From the cell containing the given text, extract its center point as (X, Y) coordinate. 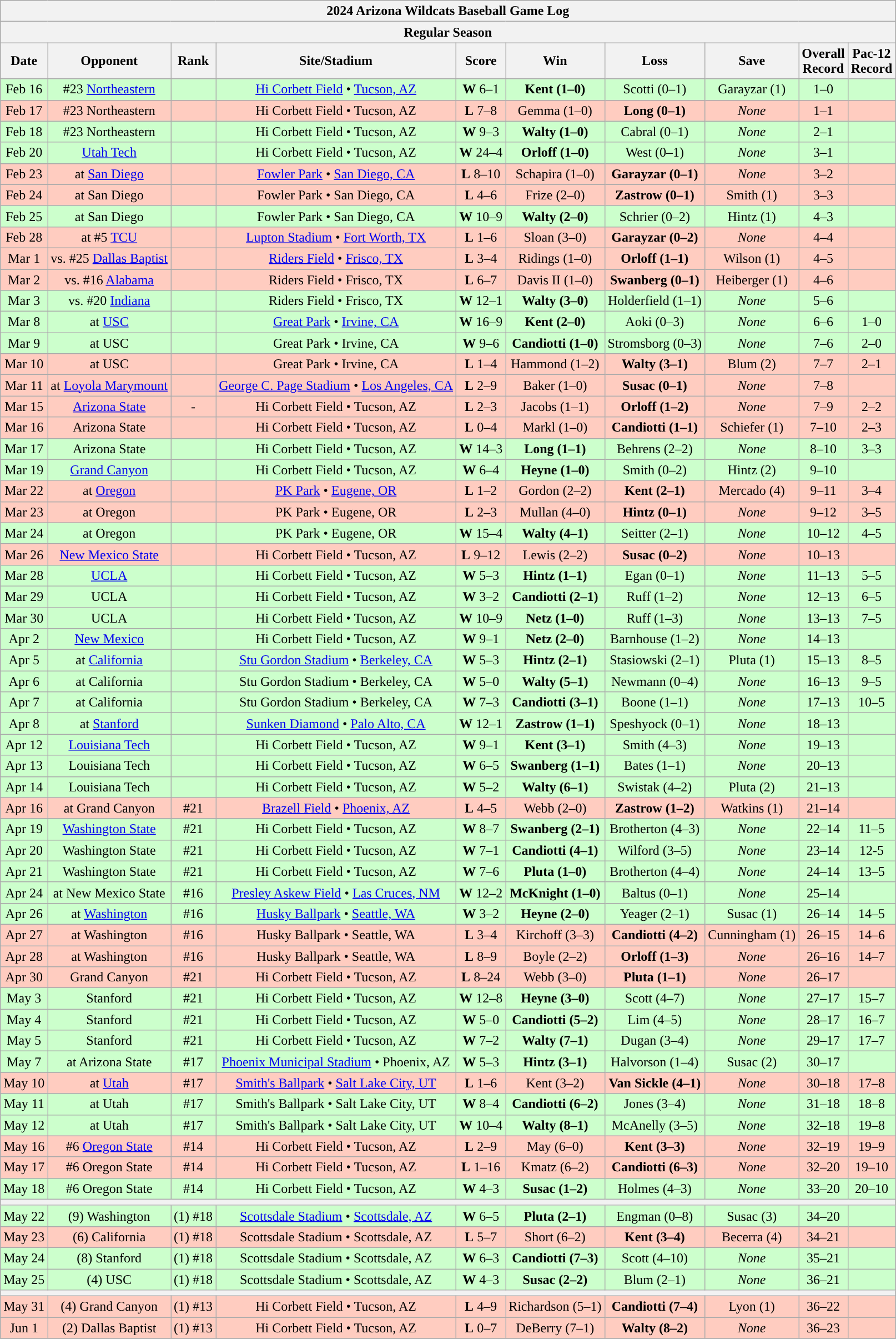
L 8–24 (481, 977)
Aoki (0–3) (655, 322)
Wilford (3–5) (655, 850)
Netz (1–0) (555, 618)
13–5 (872, 871)
Opponent (109, 61)
Webb (2–0) (555, 808)
Richardson (5–1) (555, 1307)
Mar 2 (24, 279)
at New Mexico State (109, 892)
Kent (3–1) (555, 745)
Walty (4–1) (555, 533)
Apr 20 (24, 850)
May 12 (24, 1125)
Susac (0–2) (655, 554)
7–6 (823, 343)
Apr 30 (24, 977)
May 7 (24, 1062)
32–20 (823, 1167)
Win (555, 61)
L 1–16 (481, 1167)
Blum (2) (752, 364)
11–13 (823, 575)
Walty (8–1) (555, 1125)
14–5 (872, 914)
May 24 (24, 1258)
9–11 (823, 491)
vs. #25 Dallas Baptist (109, 258)
26–16 (823, 956)
May 3 (24, 999)
Apr 2 (24, 639)
Apr 13 (24, 766)
May 17 (24, 1167)
Long (1–1) (555, 449)
Candiotti (7–4) (655, 1307)
W 9–3 (481, 132)
17–8 (872, 1083)
Schapira (1–0) (555, 174)
12–13 (823, 596)
Scott (4–10) (655, 1258)
Holderfield (1–1) (655, 301)
(2) Dallas Baptist (109, 1328)
DeBerry (7–1) (555, 1328)
16–7 (872, 1020)
Mar 3 (24, 301)
Brazell Field • Phoenix, AZ (336, 808)
35–21 (823, 1258)
Becerra (4) (752, 1237)
8–5 (872, 660)
25–14 (823, 892)
at Grand Canyon (109, 808)
at Arizona State (109, 1062)
30–18 (823, 1083)
W 8–7 (481, 829)
Orloff (1–1) (655, 258)
Hintz (2) (752, 470)
Apr 28 (24, 956)
Zastrow (1–1) (555, 724)
Walty (6–1) (555, 787)
3–1 (823, 153)
Brotherton (4–4) (655, 871)
2–0 (872, 343)
L 1–4 (481, 364)
Netz (2–0) (555, 639)
L 7–8 (481, 111)
Speshyock (0–1) (655, 724)
Bates (1–1) (655, 766)
Feb 16 (24, 89)
36–21 (823, 1279)
Susac (3) (752, 1216)
Baltus (0–1) (655, 892)
Hintz (1–1) (555, 575)
12-5 (872, 850)
Candiotti (6–2) (555, 1104)
Jun 1 (24, 1328)
3–2 (823, 174)
W 12–2 (481, 892)
W 7–6 (481, 871)
W 7–1 (481, 850)
Garayzar (0–1) (655, 174)
Long (0–1) (655, 111)
3–4 (872, 491)
Mar 1 (24, 258)
9–5 (872, 681)
Mar 17 (24, 449)
Apr 16 (24, 808)
Walty (1–0) (555, 132)
May 23 (24, 1237)
Lupton Stadium • Fort Worth, TX (336, 237)
7–7 (823, 364)
10–13 (823, 554)
Markl (1–0) (555, 428)
Jones (3–4) (655, 1104)
29–17 (823, 1041)
Blum (2–1) (655, 1279)
L 4–6 (481, 195)
W 15–4 (481, 533)
7–5 (872, 618)
19–10 (872, 1167)
17–13 (823, 703)
Pluta (2–1) (555, 1216)
Swanberg (2–1) (555, 829)
Boyle (2–2) (555, 956)
9–12 (823, 512)
Susac (1–2) (555, 1188)
18–13 (823, 724)
George C. Page Stadium • Los Angeles, CA (336, 385)
Mar 30 (24, 618)
Apr 24 (24, 892)
26–15 (823, 935)
Webb (3–0) (555, 977)
May 4 (24, 1020)
Feb 25 (24, 216)
21–14 (823, 808)
Pluta (1) (752, 660)
Apr 12 (24, 745)
Phoenix Municipal Stadium • Phoenix, AZ (336, 1062)
Mar 23 (24, 512)
W 6–1 (481, 89)
Regular Season (448, 32)
30–17 (823, 1062)
Hintz (2–1) (555, 660)
Dugan (3–4) (655, 1041)
at Loyola Marymount (109, 385)
Apr 14 (24, 787)
May 31 (24, 1307)
Kent (3–2) (555, 1083)
31–18 (823, 1104)
Zastrow (0–1) (655, 195)
Date (24, 61)
Feb 23 (24, 174)
6–6 (823, 322)
Frize (2–0) (555, 195)
Smith (4–3) (655, 745)
Swanberg (0–1) (655, 279)
Short (6–2) (555, 1237)
16–13 (823, 681)
Halvorson (1–4) (655, 1062)
17–7 (872, 1041)
W 12–8 (481, 999)
Feb 20 (24, 153)
Candiotti (5–2) (555, 1020)
L 1–2 (481, 491)
Gemma (1–0) (555, 111)
Candiotti (1–1) (655, 428)
Sunken Diamond • Palo Alto, CA (336, 724)
Lyon (1) (752, 1307)
Kmatz (6–2) (555, 1167)
Hintz (3–1) (555, 1062)
21–13 (823, 787)
Susac (2) (752, 1062)
2024 Arizona Wildcats Baseball Game Log (448, 11)
L 9–12 (481, 554)
Walty (5–1) (555, 681)
7–10 (823, 428)
Scotti (0–1) (655, 89)
L 8–10 (481, 174)
W 14–3 (481, 449)
Seitter (2–1) (655, 533)
Holmes (4–3) (655, 1188)
Apr 27 (24, 935)
Apr 21 (24, 871)
Swistak (4–2) (655, 787)
at #5 TCU (109, 237)
Mar 15 (24, 407)
Apr 5 (24, 660)
Behrens (2–2) (655, 449)
Susac (1) (752, 914)
vs. #20 Indiana (109, 301)
Hammond (1–2) (555, 364)
20–13 (823, 766)
Heiberger (1) (752, 279)
Mar 26 (24, 554)
32–19 (823, 1146)
W 9–6 (481, 343)
Apr 26 (24, 914)
Apr 8 (24, 724)
(9) Washington (109, 1216)
Save (752, 61)
Cabral (0–1) (655, 132)
Mercado (4) (752, 491)
L 0–7 (481, 1328)
18–8 (872, 1104)
Barnhouse (1–2) (655, 639)
Mar 16 (24, 428)
W 8–4 (481, 1104)
Mar 19 (24, 470)
19–8 (872, 1125)
36–23 (823, 1328)
vs. #16 Alabama (109, 279)
May 5 (24, 1041)
2–2 (872, 407)
W 5–2 (481, 787)
Kent (3–4) (655, 1237)
11–5 (872, 829)
W 10–4 (481, 1125)
W 7–3 (481, 703)
Boone (1–1) (655, 703)
23–14 (823, 850)
Swanberg (1–1) (555, 766)
Apr 19 (24, 829)
Apr 7 (24, 703)
Presley Askew Field • Las Cruces, NM (336, 892)
Scott (4–7) (655, 999)
Kent (2–1) (655, 491)
Orloff (1–3) (655, 956)
Walty (3–0) (555, 301)
(6) California (109, 1237)
7–8 (823, 385)
Ruff (1–2) (655, 596)
Candiotti (1–0) (555, 343)
Garayzar (0–2) (655, 237)
May 18 (24, 1188)
22–14 (823, 829)
(4) USC (109, 1279)
4–3 (823, 216)
6–5 (872, 596)
OverallRecord (823, 61)
Cunningham (1) (752, 935)
Candiotti (3–1) (555, 703)
26–14 (823, 914)
Walty (2–0) (555, 216)
8–10 (823, 449)
Ruff (1–3) (655, 618)
1–1 (823, 111)
Hintz (0–1) (655, 512)
Pluta (1–0) (555, 871)
19–9 (872, 1146)
May 22 (24, 1216)
Feb 24 (24, 195)
34–20 (823, 1216)
28–17 (823, 1020)
Candiotti (4–1) (555, 850)
Orloff (1–2) (655, 407)
9–10 (823, 470)
Smith (0–2) (655, 470)
Feb 28 (24, 237)
Gordon (2–2) (555, 491)
Mar 10 (24, 364)
L 4–9 (481, 1307)
Schiefer (1) (752, 428)
10–12 (823, 533)
(8) Stanford (109, 1258)
Schrier (0–2) (655, 216)
19–13 (823, 745)
Ridings (1–0) (555, 258)
L 8–9 (481, 956)
Candiotti (4–2) (655, 935)
- (193, 407)
Stromsborg (0–3) (655, 343)
32–18 (823, 1125)
Sloan (3–0) (555, 237)
W 7–2 (481, 1041)
(4) Grand Canyon (109, 1307)
Pac-12Record (872, 61)
Jacobs (1–1) (555, 407)
20–10 (872, 1188)
Susac (2–2) (555, 1279)
McKnight (1–0) (555, 892)
L 4–5 (481, 808)
24–14 (823, 871)
Kent (2–0) (555, 322)
W 24–4 (481, 153)
Apr 6 (24, 681)
May 25 (24, 1279)
Lewis (2–2) (555, 554)
May 11 (24, 1104)
McAnelly (3–5) (655, 1125)
Walty (7–1) (555, 1041)
Feb 17 (24, 111)
14–6 (872, 935)
4–6 (823, 279)
15–13 (823, 660)
Site/Stadium (336, 61)
Heyne (3–0) (555, 999)
Lim (4–5) (655, 1020)
Yeager (2–1) (655, 914)
at Stanford (109, 724)
Walty (8–2) (655, 1328)
W 6–4 (481, 470)
Candiotti (6–3) (655, 1167)
Walty (3–1) (655, 364)
34–21 (823, 1237)
May 16 (24, 1146)
Mar 9 (24, 343)
Candiotti (7–3) (555, 1258)
26–17 (823, 977)
Susac (0–1) (655, 385)
Mar 28 (24, 575)
Egan (0–1) (655, 575)
Loss (655, 61)
Kirchoff (3–3) (555, 935)
14–7 (872, 956)
10–5 (872, 703)
Baker (1–0) (555, 385)
Pluta (1–1) (655, 977)
Smith (1) (752, 195)
13–13 (823, 618)
Kent (1–0) (555, 89)
Mar 22 (24, 491)
Heyne (2–0) (555, 914)
Mar 8 (24, 322)
L 5–7 (481, 1237)
5–6 (823, 301)
3–5 (872, 512)
Utah Tech (109, 153)
May (6–0) (555, 1146)
L 0–4 (481, 428)
May 10 (24, 1083)
Watkins (1) (752, 808)
27–17 (823, 999)
15–7 (872, 999)
Wilson (1) (752, 258)
Mullan (4–0) (555, 512)
7–9 (823, 407)
Davis II (1–0) (555, 279)
36–22 (823, 1307)
Mar 29 (24, 596)
Rank (193, 61)
14–13 (823, 639)
New Mexico (109, 639)
Orloff (1–0) (555, 153)
Feb 18 (24, 132)
W 6–3 (481, 1258)
Engman (0–8) (655, 1216)
Brotherton (4–3) (655, 829)
Garayzar (1) (752, 89)
Mar 24 (24, 533)
W 16–9 (481, 322)
Pluta (2) (752, 787)
Newmann (0–4) (655, 681)
New Mexico State (109, 554)
4–4 (823, 237)
Hintz (1) (752, 216)
Score (481, 61)
L 6–7 (481, 279)
2–3 (872, 428)
Zastrow (1–2) (655, 808)
West (0–1) (655, 153)
Stasiowski (2–1) (655, 660)
Candiotti (2–1) (555, 596)
Kent (3–3) (655, 1146)
Heyne (1–0) (555, 470)
Mar 11 (24, 385)
Van Sickle (4–1) (655, 1083)
33–20 (823, 1188)
5–5 (872, 575)
